Determine the (x, y) coordinate at the center of the cell enclosing the given text.  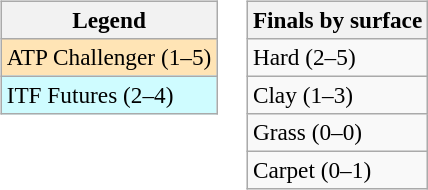
Carpet (0–1) (337, 171)
ITF Futures (2–4) (108, 95)
Grass (0–0) (337, 133)
Legend (108, 20)
Finals by surface (337, 20)
ATP Challenger (1–5) (108, 57)
Hard (2–5) (337, 57)
Clay (1–3) (337, 95)
